Locate the cell with the specified text and output its (x, y) center coordinate. 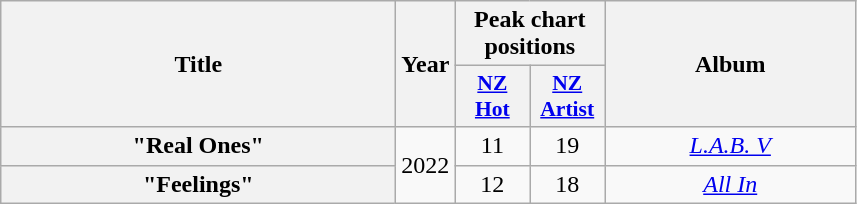
Peak chart positions (530, 34)
Album (730, 64)
19 (568, 146)
"Feelings" (198, 184)
2022 (426, 165)
Title (198, 64)
11 (492, 146)
All In (730, 184)
Year (426, 64)
"Real Ones" (198, 146)
L.A.B. V (730, 146)
NZHot (492, 96)
12 (492, 184)
NZArtist (568, 96)
18 (568, 184)
